For the text-containing cell, return its midpoint in (x, y) coordinate format. 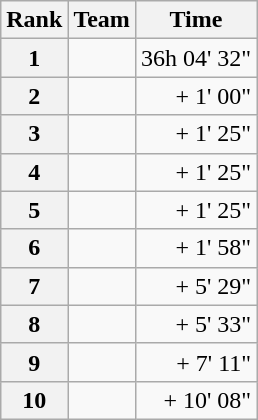
10 (34, 400)
7 (34, 286)
3 (34, 134)
8 (34, 324)
4 (34, 172)
1 (34, 58)
2 (34, 96)
+ 1' 00" (196, 96)
+ 7' 11" (196, 362)
Team (102, 20)
5 (34, 210)
6 (34, 248)
Time (196, 20)
+ 1' 58" (196, 248)
9 (34, 362)
+ 5' 29" (196, 286)
36h 04' 32" (196, 58)
Rank (34, 20)
+ 5' 33" (196, 324)
+ 10' 08" (196, 400)
